For the text-containing cell, return its midpoint in (x, y) coordinate format. 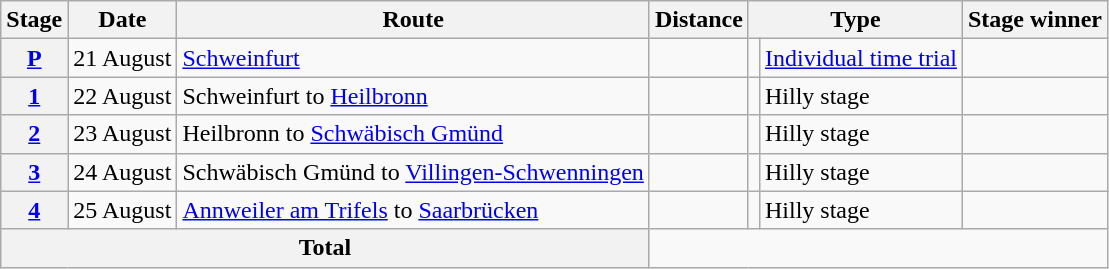
Schwäbisch Gmünd to Villingen-Schwenningen (413, 172)
Schweinfurt (413, 58)
4 (34, 210)
Heilbronn to Schwäbisch Gmünd (413, 134)
Stage winner (1034, 20)
24 August (122, 172)
3 (34, 172)
Route (413, 20)
1 (34, 96)
23 August (122, 134)
Individual time trial (860, 58)
Stage (34, 20)
Schweinfurt to Heilbronn (413, 96)
P (34, 58)
Distance (698, 20)
21 August (122, 58)
Date (122, 20)
25 August (122, 210)
2 (34, 134)
22 August (122, 96)
Total (326, 248)
Type (855, 20)
Annweiler am Trifels to Saarbrücken (413, 210)
